Search for the cell housing the specified text and yield its (x, y) center coordinate. 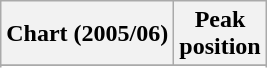
Chart (2005/06) (88, 34)
Peakposition (220, 34)
